Scan for the cell matching the given text and deliver its [X, Y] coordinate at center. 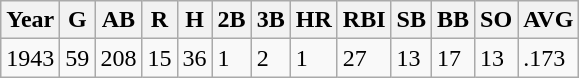
G [78, 20]
1943 [30, 58]
3B [270, 20]
27 [364, 58]
AVG [548, 20]
SB [411, 20]
2 [270, 58]
17 [452, 58]
36 [194, 58]
R [160, 20]
AB [118, 20]
Year [30, 20]
15 [160, 58]
208 [118, 58]
HR [314, 20]
SO [496, 20]
RBI [364, 20]
H [194, 20]
.173 [548, 58]
2B [232, 20]
BB [452, 20]
59 [78, 58]
